Output the (X, Y) coordinate of the center of the cell containing the given text.  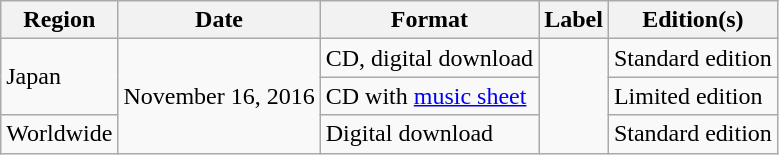
Region (60, 20)
Digital download (429, 134)
November 16, 2016 (219, 96)
Label (574, 20)
Format (429, 20)
Worldwide (60, 134)
Limited edition (692, 96)
CD, digital download (429, 58)
Date (219, 20)
CD with music sheet (429, 96)
Edition(s) (692, 20)
Japan (60, 77)
